Detect which cell encompasses the target text, then output its [X, Y] center coordinate. 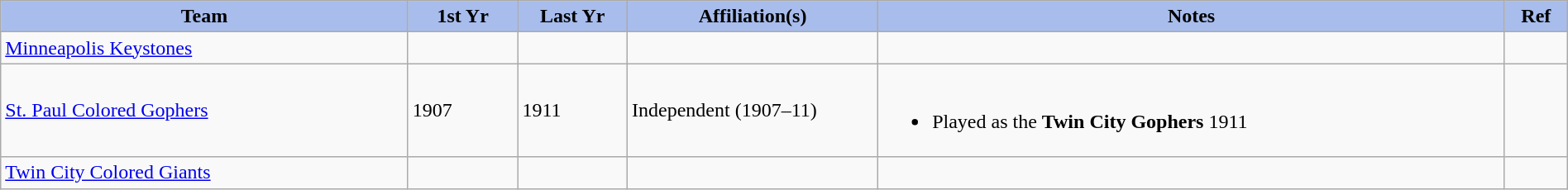
St. Paul Colored Gophers [205, 111]
Minneapolis Keystones [205, 48]
1907 [463, 111]
Independent (1907–11) [753, 111]
Ref [1536, 17]
Played as the Twin City Gophers 1911 [1192, 111]
1st Yr [463, 17]
Notes [1192, 17]
Team [205, 17]
Affiliation(s) [753, 17]
1911 [572, 111]
Twin City Colored Giants [205, 173]
Last Yr [572, 17]
